Capture the cell that displays the provided text and extract its [x, y] central coordinate. 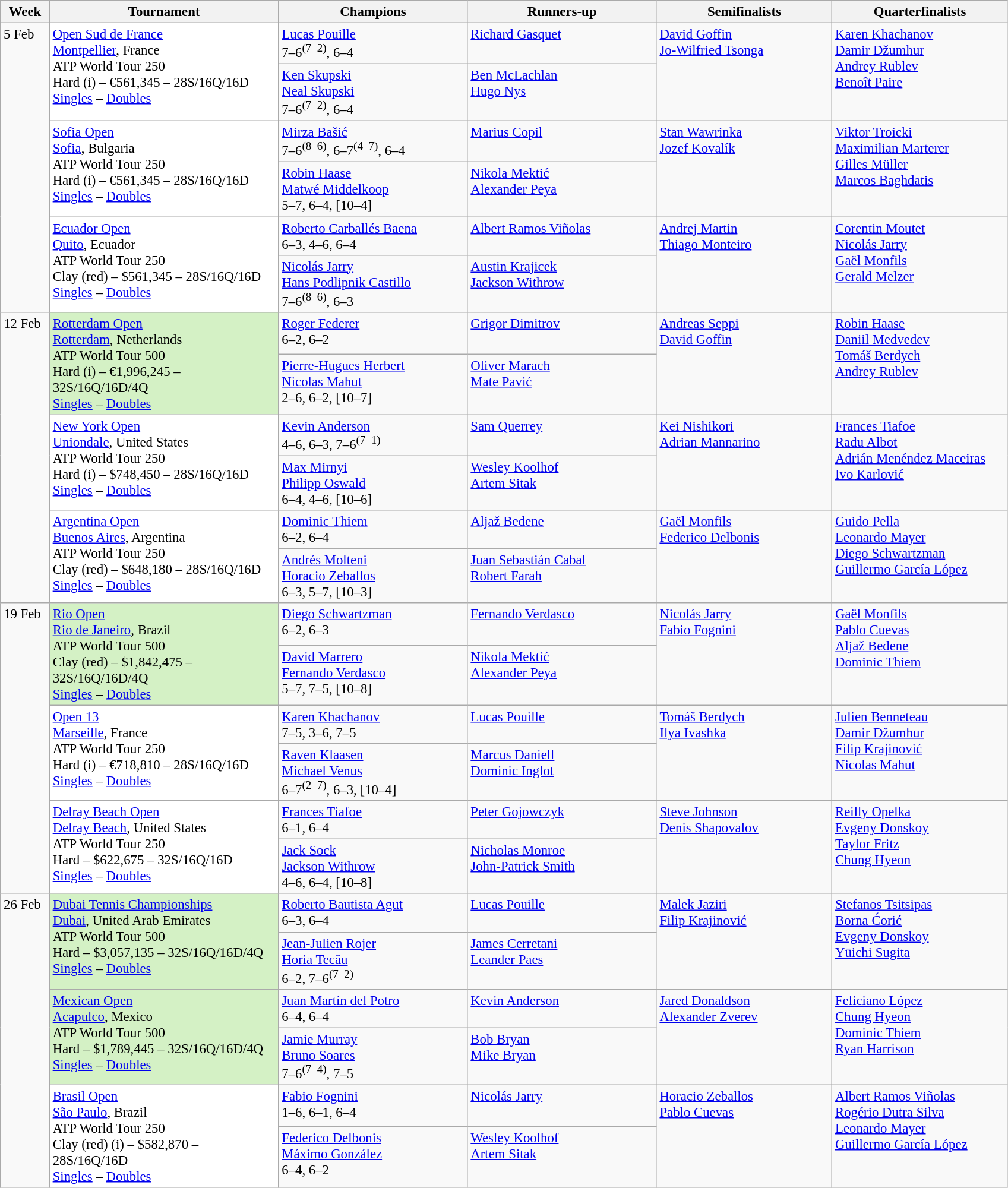
Robin Haase Matwé Middelkoop5–7, 6–4, [10–4] [373, 189]
Andrej Martin Thiago Monteiro [744, 265]
Stan Wawrinka Jozef Kovalík [744, 169]
Jamie Murray Bruno Soares7–6(7–4), 7–5 [373, 1056]
Diego Schwartzman 6–2, 6–3 [373, 624]
Feliciano López Chung Hyeon Dominic Thiem Ryan Harrison [920, 1037]
Lucas Pouille7–6(7–2), 6–4 [373, 44]
Stefanos Tsitsipas Borna Ćorić Evgeny Donskoy Yūichi Sugita [920, 942]
Juan Martín del Potro 6–4, 6–4 [373, 1009]
Argentina Open Buenos Aires, ArgentinaATP World Tour 250Clay (red) – $648,180 – 28S/16Q/16DSingles – Doubles [164, 557]
Frances Tiafoe Radu Albot Adrián Menéndez Maceiras Ivo Karlović [920, 462]
Reilly Opelka Evgeny Donskoy Taylor Fritz Chung Hyeon [920, 847]
Mirza Bašić7–6(8–6), 6–7(4–7), 6–4 [373, 141]
Delray Beach Open Delray Beach, United StatesATP World Tour 250Hard – $622,675 – 32S/16Q/16DSingles – Doubles [164, 847]
Bob Bryan Mike Bryan [562, 1056]
Ken Skupski Neal Skupski7–6(7–2), 6–4 [373, 93]
Tomáš Berdych Ilya Ivashka [744, 753]
Raven Klaasen Michael Venus6–7(2–7), 6–3, [10–4] [373, 772]
Nicolás Jarry Fabio Fognini [744, 655]
Ben McLachlan Hugo Nys [562, 93]
Nicholas Monroe John-Patrick Smith [562, 867]
Champions [373, 12]
Marius Copil [562, 141]
Federico Delbonis Máximo González6–4, 6–2 [373, 1157]
Horacio Zeballos Pablo Cuevas [744, 1136]
Albert Ramos Viñolas Rogério Dutra Silva Leonardo Mayer Guillermo García López [920, 1136]
Karen Khachanov Damir Džumhur Andrey Rublev Benoît Paire [920, 72]
Semifinalists [744, 12]
Week [25, 12]
Fabio Fognini 1–6, 6–1, 6–4 [373, 1106]
Roger Federer 6–2, 6–2 [373, 333]
Gaël Monfils Pablo Cuevas Aljaž Bedene Dominic Thiem [920, 655]
5 Feb [25, 168]
Pierre-Hugues Herbert Nicolas Mahut2–6, 6–2, [10–7] [373, 385]
Dubai Tennis Championships Dubai, United Arab EmiratesATP World Tour 500Hard – $3,057,135 – 32S/16Q/16D/4QSingles – Doubles [164, 942]
Corentin Moutet Nicolás Jarry Gaël Monfils Gerald Melzer [920, 265]
Kei Nishikori Adrian Mannarino [744, 462]
Dominic Thiem6–2, 6–4 [373, 530]
Gaël Monfils Federico Delbonis [744, 557]
Peter Gojowczyk [562, 820]
Juan Sebastián Cabal Robert Farah [562, 576]
Jean-Julien Rojer Horia Tecău6–2, 7–6(7–2) [373, 960]
New York Open Uniondale, United StatesATP World Tour 250Hard (i) – $748,450 – 28S/16Q/16DSingles – Doubles [164, 462]
Viktor Troicki Maximilian Marterer Gilles Müller Marcos Baghdatis [920, 169]
Jack Sock Jackson Withrow4–6, 6–4, [10–8] [373, 867]
Andrés Molteni Horacio Zeballos6–3, 5–7, [10–3] [373, 576]
Brasil Open São Paulo, BrazilATP World Tour 250Clay (red) (i) – $582,870 – 28S/16Q/16DSingles – Doubles [164, 1136]
Runners-up [562, 12]
26 Feb [25, 1041]
Kevin Anderson [562, 1009]
Andreas Seppi David Goffin [744, 364]
19 Feb [25, 748]
Rotterdam Open Rotterdam, NetherlandsATP World Tour 500Hard (i) – €1,996,245 – 32S/16Q/16D/4QSingles – Doubles [164, 364]
Guido Pella Leonardo Mayer Diego Schwartzman Guillermo García López [920, 557]
Open Sud de France Montpellier, FranceATP World Tour 250Hard (i) – €561,345 – 28S/16Q/16DSingles – Doubles [164, 72]
Nicolás Jarry Hans Podlipnik Castillo7–6(8–6), 6–3 [373, 283]
Nicolás Jarry [562, 1106]
Ecuador Open Quito, EcuadorATP World Tour 250Clay (red) – $561,345 – 28S/16Q/16DSingles – Doubles [164, 265]
Albert Ramos Viñolas [562, 236]
Max Mirnyi Philipp Oswald6–4, 4–6, [10–6] [373, 483]
Austin Krajicek Jackson Withrow [562, 283]
Julien Benneteau Damir Džumhur Filip Krajinović Nicolas Mahut [920, 753]
Open 13 Marseille, FranceATP World Tour 250Hard (i) – €718,810 – 28S/16Q/16DSingles – Doubles [164, 753]
Oliver Marach Mate Pavić [562, 385]
Grigor Dimitrov [562, 333]
Karen Khachanov7–5, 3–6, 7–5 [373, 725]
Roberto Bautista Agut6–3, 6–4 [373, 914]
Jared Donaldson Alexander Zverev [744, 1037]
Malek Jaziri Filip Krajinović [744, 942]
Aljaž Bedene [562, 530]
12 Feb [25, 457]
David Goffin Jo-Wilfried Tsonga [744, 72]
Kevin Anderson 4–6, 6–3, 7–6(7–1) [373, 435]
Steve Johnson Denis Shapovalov [744, 847]
Marcus Daniell Dominic Inglot [562, 772]
Tournament [164, 12]
James Cerretani Leander Paes [562, 960]
Rio Open Rio de Janeiro, BrazilATP World Tour 500Clay (red) – $1,842,475 – 32S/16Q/16D/4QSingles – Doubles [164, 655]
David Marrero Fernando Verdasco5–7, 7–5, [10–8] [373, 675]
Robin Haase Daniil Medvedev Tomáš Berdych Andrey Rublev [920, 364]
Richard Gasquet [562, 44]
Frances Tiafoe 6–1, 6–4 [373, 820]
Roberto Carballés Baena6–3, 4–6, 6–4 [373, 236]
Mexican Open Acapulco, MexicoATP World Tour 500Hard – $1,789,445 – 32S/16Q/16D/4QSingles – Doubles [164, 1037]
Fernando Verdasco [562, 624]
Sam Querrey [562, 435]
Sofia Open Sofia, BulgariaATP World Tour 250Hard (i) – €561,345 – 28S/16Q/16DSingles – Doubles [164, 169]
Quarterfinalists [920, 12]
